Return the (X, Y) coordinate for the center point of the cell that contains the specified text.  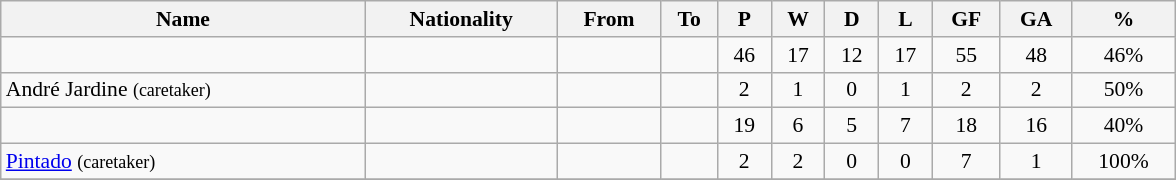
18 (966, 126)
5 (852, 126)
16 (1036, 126)
To (689, 19)
André Jardine (caretaker) (183, 90)
Nationality (461, 19)
55 (966, 55)
46 (744, 55)
D (852, 19)
40% (1124, 126)
Name (183, 19)
GF (966, 19)
46% (1124, 55)
100% (1124, 162)
50% (1124, 90)
GA (1036, 19)
L (906, 19)
48 (1036, 55)
19 (744, 126)
12 (852, 55)
P (744, 19)
6 (798, 126)
% (1124, 19)
W (798, 19)
From (609, 19)
Pintado (caretaker) (183, 162)
